Scan for the cell matching the given text and deliver its (x, y) coordinate at center. 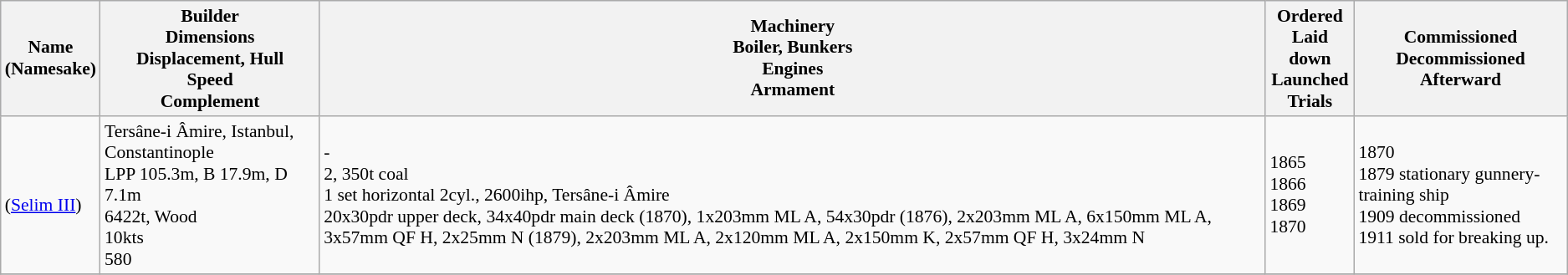
CommissionedDecommissionedAfterward (1460, 59)
OrderedLaid downLaunchedTrials (1310, 59)
(Selim III) (50, 196)
Tersâne-i Âmire, Istanbul, ConstantinopleLPP 105.3m, B 17.9m, D 7.1m6422t, Wood10kts580 (210, 196)
BuilderDimensionsDisplacement, HullSpeedComplement (210, 59)
1865186618691870 (1310, 196)
Name(Namesake) (50, 59)
18701879 stationary gunnery-training ship1909 decommissioned1911 sold for breaking up. (1460, 196)
MachineryBoiler, BunkersEnginesArmament (793, 59)
